Capture the cell that displays the provided text and extract its [X, Y] central coordinate. 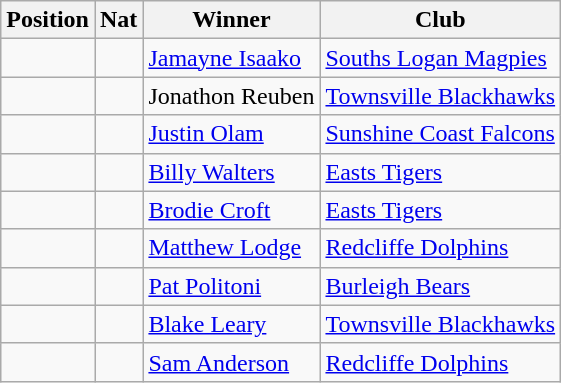
Brodie Croft [232, 210]
Winner [232, 20]
Burleigh Bears [440, 286]
Matthew Lodge [232, 248]
Blake Leary [232, 324]
Justin Olam [232, 134]
Sam Anderson [232, 362]
Position [48, 20]
Sunshine Coast Falcons [440, 134]
Jonathon Reuben [232, 96]
Souths Logan Magpies [440, 58]
Jamayne Isaako [232, 58]
Pat Politoni [232, 286]
Billy Walters [232, 172]
Club [440, 20]
Nat [118, 20]
